Determine the (x, y) coordinate at the center of the cell enclosing the given text.  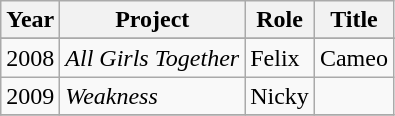
Project (152, 20)
Felix (280, 58)
Weakness (152, 96)
Nicky (280, 96)
Cameo (354, 58)
2008 (30, 58)
2009 (30, 96)
Title (354, 20)
Year (30, 20)
All Girls Together (152, 58)
Role (280, 20)
